Extract the (X, Y) coordinate from the center of the cell holding the provided text.  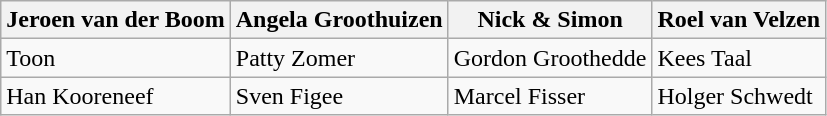
Roel van Velzen (739, 20)
Toon (116, 58)
Jeroen van der Boom (116, 20)
Holger Schwedt (739, 96)
Marcel Fisser (550, 96)
Angela Groothuizen (339, 20)
Nick & Simon (550, 20)
Sven Figee (339, 96)
Gordon Groothedde (550, 58)
Kees Taal (739, 58)
Han Kooreneef (116, 96)
Patty Zomer (339, 58)
